From the cell containing the given text, extract its center point as [x, y] coordinate. 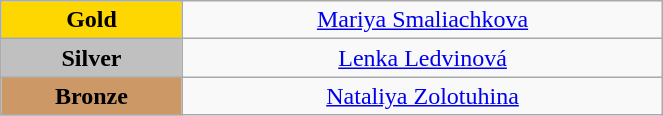
Nataliya Zolotuhina [422, 96]
Gold [92, 20]
Mariya Smaliachkova [422, 20]
Lenka Ledvinová [422, 58]
Bronze [92, 96]
Silver [92, 58]
